Capture the cell that displays the provided text and extract its [x, y] central coordinate. 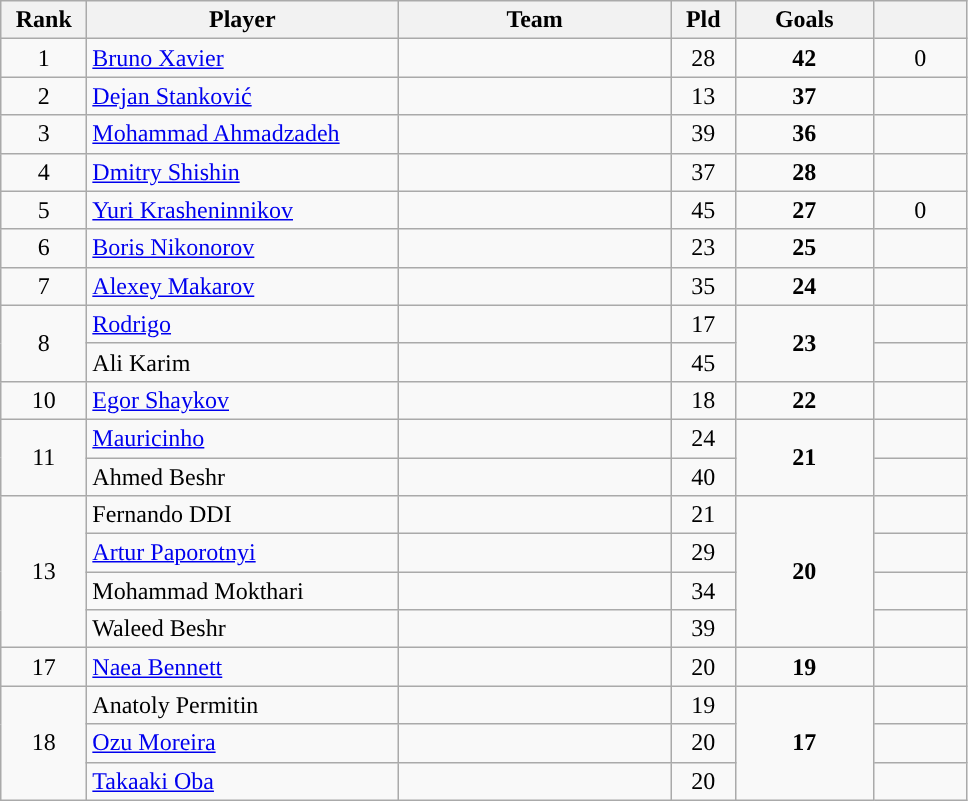
3 [44, 134]
Ahmed Beshr [242, 477]
36 [804, 134]
Waleed Beshr [242, 629]
4 [44, 172]
6 [44, 248]
Dmitry Shishin [242, 172]
7 [44, 286]
Ozu Moreira [242, 743]
1 [44, 58]
8 [44, 343]
Bruno Xavier [242, 58]
Fernando DDI [242, 515]
Dejan Stanković [242, 96]
2 [44, 96]
42 [804, 58]
Team [535, 20]
Naea Bennett [242, 667]
Yuri Krasheninnikov [242, 210]
25 [804, 248]
10 [44, 400]
Rodrigo [242, 324]
Player [242, 20]
Mohammad Mokthari [242, 591]
Pld [703, 20]
Boris Nikonorov [242, 248]
35 [703, 286]
27 [804, 210]
Artur Paporotnyi [242, 553]
Mohammad Ahmadzadeh [242, 134]
Egor Shaykov [242, 400]
5 [44, 210]
Rank [44, 20]
11 [44, 457]
Anatoly Permitin [242, 705]
Takaaki Oba [242, 781]
Mauricinho [242, 438]
22 [804, 400]
34 [703, 591]
29 [703, 553]
Goals [804, 20]
40 [703, 477]
Ali Karim [242, 362]
Alexey Makarov [242, 286]
